Return the (X, Y) coordinate for the center point of the cell that contains the specified text.  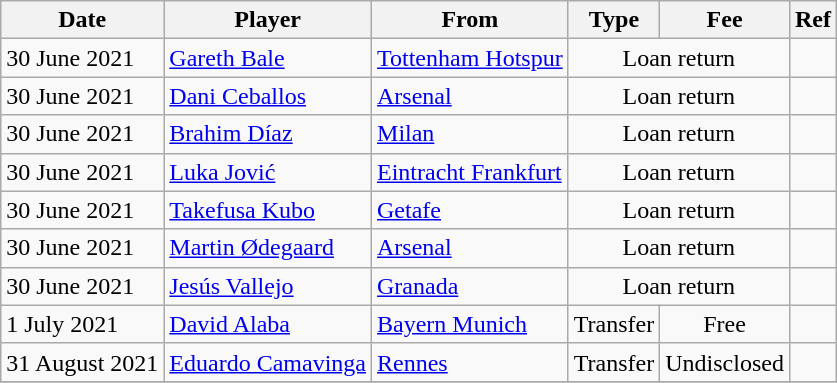
Undisclosed (725, 362)
Rennes (470, 362)
1 July 2021 (82, 324)
Ref (812, 20)
Brahim Díaz (268, 134)
David Alaba (268, 324)
Player (268, 20)
Eduardo Camavinga (268, 362)
Martin Ødegaard (268, 248)
Free (725, 324)
Fee (725, 20)
Date (82, 20)
31 August 2021 (82, 362)
Type (614, 20)
Bayern Munich (470, 324)
Tottenham Hotspur (470, 58)
Eintracht Frankfurt (470, 172)
Gareth Bale (268, 58)
Jesús Vallejo (268, 286)
Getafe (470, 210)
Takefusa Kubo (268, 210)
Dani Ceballos (268, 96)
Milan (470, 134)
Luka Jović (268, 172)
Granada (470, 286)
From (470, 20)
